Provide the (x, y) coordinate of the cell's center where the given text is located.  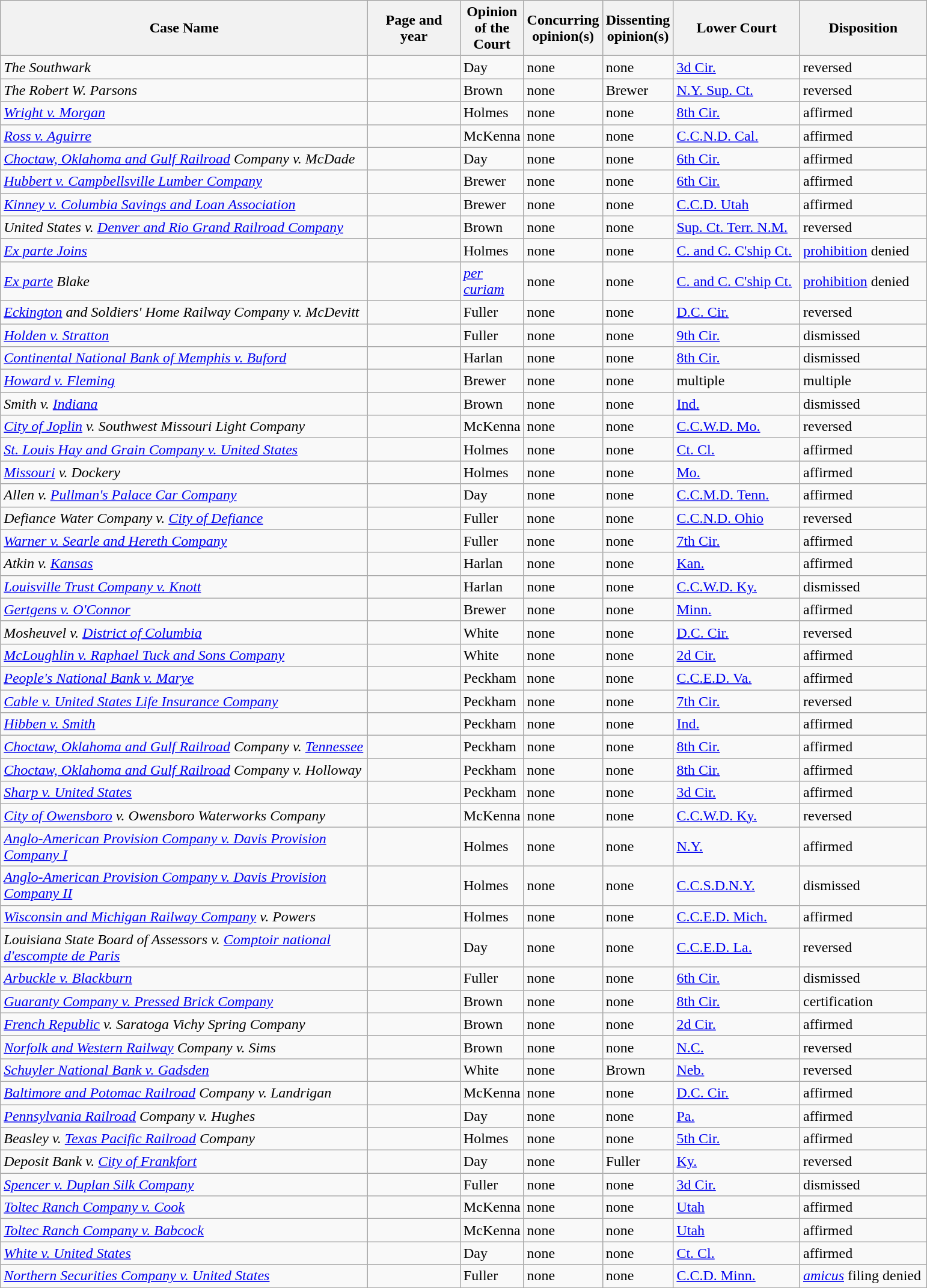
People's National Bank v. Marye (184, 678)
Allen v. Pullman's Palace Car Company (184, 495)
Eckington and Soldiers' Home Railway Company v. McDevitt (184, 312)
Beasley v. Texas Pacific Railroad Company (184, 1139)
Ex parte Joins (184, 250)
Anglo-American Provision Company v. Davis Provision Company I (184, 846)
Lower Court (737, 28)
Sharp v. United States (184, 793)
C.C.D. Utah (737, 204)
St. Louis Hay and Grain Company v. United States (184, 450)
Dissenting opinion(s) (638, 28)
Atkin v. Kansas (184, 564)
Smith v. Indiana (184, 404)
Kan. (737, 564)
C.C.M.D. Tenn. (737, 495)
Mo. (737, 472)
amicus filing denied (863, 1276)
Spencer v. Duplan Silk Company (184, 1185)
Baltimore and Potomac Railroad Company v. Landrigan (184, 1093)
Page and year (414, 28)
Mosheuvel v. District of Columbia (184, 632)
Deposit Bank v. City of Frankfort (184, 1162)
C.C.E.D. Va. (737, 678)
Sup. Ct. Terr. N.M. (737, 227)
Howard v. Fleming (184, 381)
Warner v. Searle and Hereth Company (184, 541)
9th Cir. (737, 335)
N.C. (737, 1047)
The Southwark (184, 67)
Missouri v. Dockery (184, 472)
City of Owensboro v. Owensboro Waterworks Company (184, 816)
5th Cir. (737, 1139)
C.C.S.D.N.Y. (737, 886)
Case Name (184, 28)
C.C.N.D. Cal. (737, 136)
Louisiana State Board of Assessors v. Comptoir national d'escompte de Paris (184, 947)
The Robert W. Parsons (184, 90)
Schuyler National Bank v. Gadsden (184, 1070)
Gertgens v. O'Connor (184, 609)
Neb. (737, 1070)
Pa. (737, 1116)
Choctaw, Oklahoma and Gulf Railroad Company v. McDade (184, 159)
McLoughlin v. Raphael Tuck and Sons Company (184, 655)
Holden v. Stratton (184, 335)
Ross v. Aguirre (184, 136)
Cable v. United States Life Insurance Company (184, 701)
Opinion of the Court (492, 28)
Hubbert v. Campbellsville Lumber Company (184, 182)
Hibben v. Smith (184, 724)
Disposition (863, 28)
certification (863, 1001)
Ky. (737, 1162)
Northern Securities Company v. United States (184, 1276)
Choctaw, Oklahoma and Gulf Railroad Company v. Holloway (184, 770)
C.C.E.D. La. (737, 947)
Kinney v. Columbia Savings and Loan Association (184, 204)
C.C.N.D. Ohio (737, 518)
Continental National Bank of Memphis v. Buford (184, 358)
C.C.W.D. Mo. (737, 427)
Toltec Ranch Company v. Cook (184, 1207)
Anglo-American Provision Company v. Davis Provision Company II (184, 886)
United States v. Denver and Rio Grand Railroad Company (184, 227)
City of Joplin v. Southwest Missouri Light Company (184, 427)
Norfolk and Western Railway Company v. Sims (184, 1047)
Defiance Water Company v. City of Defiance (184, 518)
Toltec Ranch Company v. Babcock (184, 1230)
Wisconsin and Michigan Railway Company v. Powers (184, 917)
French Republic v. Saratoga Vichy Spring Company (184, 1024)
Ex parte Blake (184, 281)
Minn. (737, 609)
N.Y. (737, 846)
White v. United States (184, 1253)
Louisville Trust Company v. Knott (184, 587)
Wright v. Morgan (184, 113)
Pennsylvania Railroad Company v. Hughes (184, 1116)
N.Y. Sup. Ct. (737, 90)
Guaranty Company v. Pressed Brick Company (184, 1001)
Choctaw, Oklahoma and Gulf Railroad Company v. Tennessee (184, 747)
per curiam (492, 281)
Concurring opinion(s) (563, 28)
C.C.E.D. Mich. (737, 917)
Arbuckle v. Blackburn (184, 978)
C.C.D. Minn. (737, 1276)
